Determine the [x, y] coordinate at the center of the cell enclosing the given text.  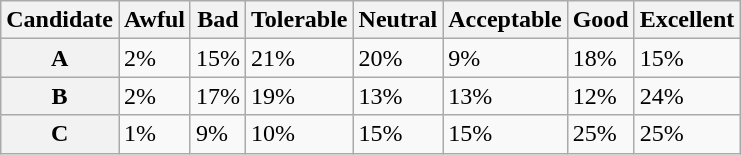
12% [600, 96]
Tolerable [300, 20]
1% [154, 134]
Candidate [60, 20]
24% [687, 96]
17% [218, 96]
B [60, 96]
Good [600, 20]
10% [300, 134]
Excellent [687, 20]
Acceptable [505, 20]
Bad [218, 20]
20% [398, 58]
21% [300, 58]
18% [600, 58]
C [60, 134]
Neutral [398, 20]
19% [300, 96]
A [60, 58]
Awful [154, 20]
